For the text-containing cell, return its midpoint in [x, y] coordinate format. 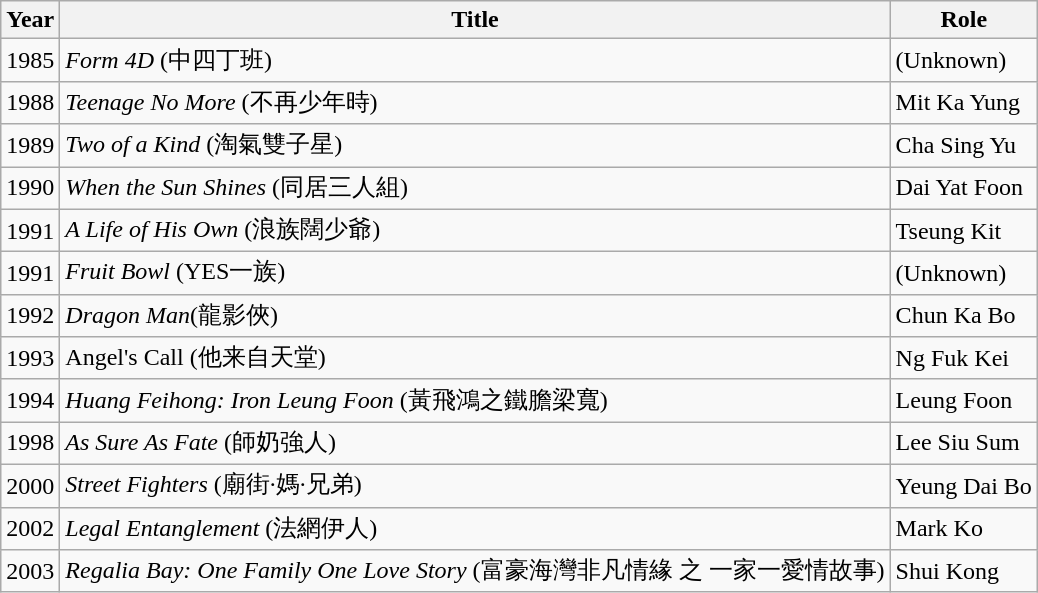
1990 [30, 188]
1993 [30, 358]
Dragon Man(龍影俠) [475, 316]
2002 [30, 528]
Yeung Dai Bo [964, 486]
Shui Kong [964, 572]
1985 [30, 60]
As Sure As Fate (師奶強人) [475, 444]
Role [964, 20]
Lee Siu Sum [964, 444]
Tseung Kit [964, 230]
1992 [30, 316]
Cha Sing Yu [964, 146]
Mit Ka Yung [964, 102]
1989 [30, 146]
Form 4D (中四丁班) [475, 60]
Chun Ka Bo [964, 316]
Fruit Bowl (YES一族) [475, 274]
Angel's Call (他来自天堂) [475, 358]
Ng Fuk Kei [964, 358]
Mark Ko [964, 528]
2000 [30, 486]
Teenage No More (不再少年時) [475, 102]
2003 [30, 572]
Title [475, 20]
Year [30, 20]
1998 [30, 444]
Regalia Bay: One Family One Love Story (富豪海灣非凡情緣 之 一家一愛情故事) [475, 572]
Two of a Kind (淘氣雙子星) [475, 146]
A Life of His Own (浪族闊少爺) [475, 230]
Street Fighters (廟街·媽·兄弟) [475, 486]
1988 [30, 102]
Leung Foon [964, 400]
Legal Entanglement (法網伊人) [475, 528]
Huang Feihong: Iron Leung Foon (黃飛鴻之鐵膽梁寬) [475, 400]
When the Sun Shines (同居三人組) [475, 188]
Dai Yat Foon [964, 188]
1994 [30, 400]
